Capture the cell that displays the provided text and extract its [X, Y] central coordinate. 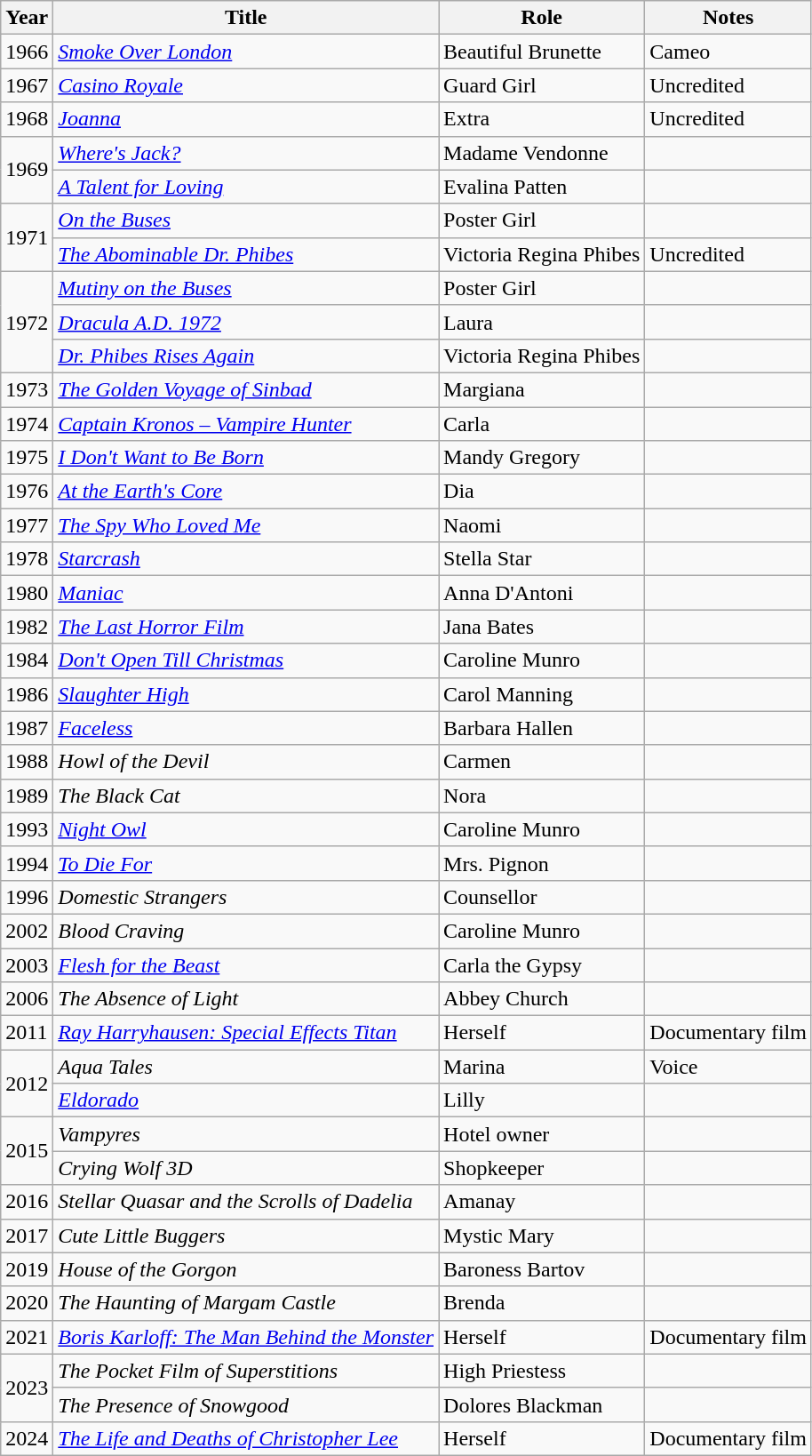
The Pocket Film of Superstitions [246, 1371]
1980 [27, 593]
Stella Star [542, 559]
Boris Karloff: The Man Behind the Monster [246, 1337]
1977 [27, 525]
1974 [27, 424]
1971 [27, 237]
Cameo [728, 52]
Carla [542, 424]
Laura [542, 322]
1996 [27, 897]
2019 [27, 1269]
1989 [27, 796]
Don't Open Till Christmas [246, 660]
Mutiny on the Buses [246, 288]
2015 [27, 1151]
Nora [542, 796]
The Life and Deaths of Christopher Lee [246, 1438]
Dracula A.D. 1972 [246, 322]
1968 [27, 119]
Flesh for the Beast [246, 964]
The Spy Who Loved Me [246, 525]
Night Owl [246, 829]
Joanna [246, 119]
1988 [27, 762]
Maniac [246, 593]
Beautiful Brunette [542, 52]
Title [246, 18]
I Don't Want to Be Born [246, 458]
Casino Royale [246, 85]
Madame Vendonne [542, 153]
2021 [27, 1337]
The Last Horror Film [246, 627]
Voice [728, 1067]
Amanay [542, 1202]
Brenda [542, 1303]
Carmen [542, 762]
Dolores Blackman [542, 1404]
1982 [27, 627]
1976 [27, 492]
Hotel owner [542, 1134]
1975 [27, 458]
On the Buses [246, 220]
Starcrash [246, 559]
Anna D'Antoni [542, 593]
Mandy Gregory [542, 458]
The Presence of Snowgood [246, 1404]
1966 [27, 52]
1972 [27, 322]
Faceless [246, 728]
High Priestess [542, 1371]
Eldorado [246, 1100]
2016 [27, 1202]
Role [542, 18]
2024 [27, 1438]
The Golden Voyage of Sinbad [246, 389]
2003 [27, 964]
Evalina Patten [542, 187]
Year [27, 18]
Guard Girl [542, 85]
Dia [542, 492]
Smoke Over London [246, 52]
Notes [728, 18]
House of the Gorgon [246, 1269]
1978 [27, 559]
2002 [27, 931]
1986 [27, 694]
Ray Harryhausen: Special Effects Titan [246, 1033]
The Abominable Dr. Phibes [246, 254]
1993 [27, 829]
1967 [27, 85]
2011 [27, 1033]
Domestic Strangers [246, 897]
Abbey Church [542, 999]
Where's Jack? [246, 153]
Aqua Tales [246, 1067]
Margiana [542, 389]
Dr. Phibes Rises Again [246, 356]
Baroness Bartov [542, 1269]
Slaughter High [246, 694]
2023 [27, 1388]
Vampyres [246, 1134]
Naomi [542, 525]
1987 [27, 728]
Shopkeeper [542, 1168]
Captain Kronos – Vampire Hunter [246, 424]
1969 [27, 170]
A Talent for Loving [246, 187]
The Black Cat [246, 796]
Stellar Quasar and the Scrolls of Dadelia [246, 1202]
At the Earth's Core [246, 492]
Howl of the Devil [246, 762]
Counsellor [542, 897]
Jana Bates [542, 627]
Mrs. Pignon [542, 863]
To Die For [246, 863]
2020 [27, 1303]
Crying Wolf 3D [246, 1168]
The Haunting of Margam Castle [246, 1303]
1973 [27, 389]
Marina [542, 1067]
Blood Craving [246, 931]
2006 [27, 999]
Cute Little Buggers [246, 1236]
Lilly [542, 1100]
Mystic Mary [542, 1236]
Barbara Hallen [542, 728]
2012 [27, 1084]
Extra [542, 119]
Carla the Gypsy [542, 964]
Carol Manning [542, 694]
1994 [27, 863]
The Absence of Light [246, 999]
1984 [27, 660]
2017 [27, 1236]
